Search for the cell housing the specified text and yield its [X, Y] center coordinate. 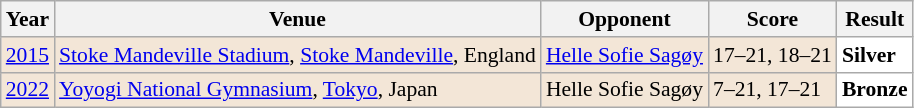
2022 [28, 90]
Opponent [624, 19]
Yoyogi National Gymnasium, Tokyo, Japan [298, 90]
7–21, 17–21 [772, 90]
Silver [875, 55]
2015 [28, 55]
Venue [298, 19]
17–21, 18–21 [772, 55]
Stoke Mandeville Stadium, Stoke Mandeville, England [298, 55]
Bronze [875, 90]
Score [772, 19]
Result [875, 19]
Year [28, 19]
